Pinpoint the cell where the given text exists, returning its (X, Y) midpoint coordinate. 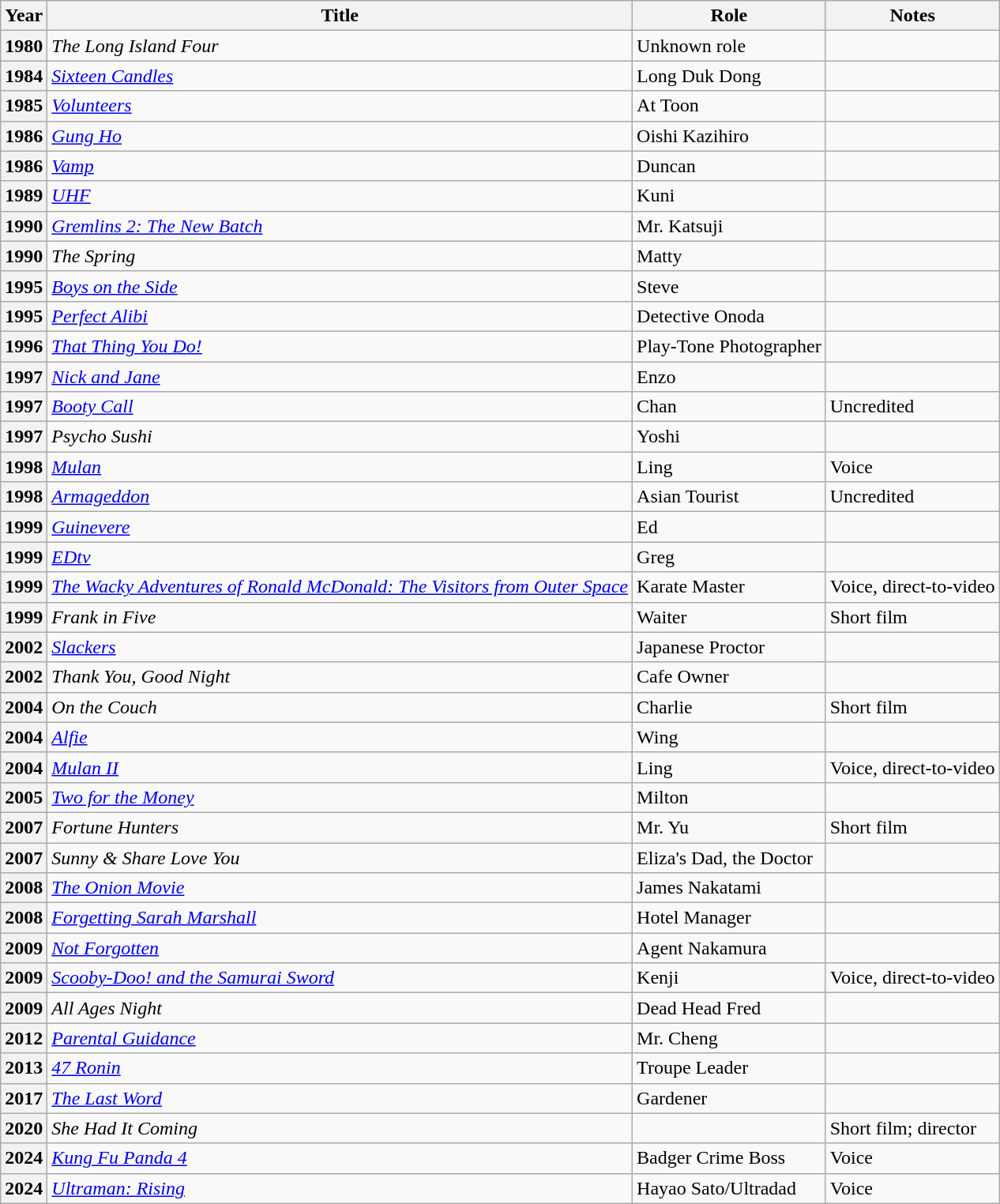
Two for the Money (340, 797)
Guinevere (340, 527)
The Last Word (340, 1098)
Dead Head Fred (730, 1008)
Booty Call (340, 407)
Volunteers (340, 106)
Agent Nakamura (730, 948)
Mr. Cheng (730, 1038)
Thank You, Good Night (340, 677)
Long Duk Dong (730, 76)
The Spring (340, 256)
UHF (340, 196)
Not Forgotten (340, 948)
Title (340, 16)
1985 (24, 106)
47 Ronin (340, 1068)
Scooby-Doo! and the Samurai Sword (340, 978)
Role (730, 16)
Badger Crime Boss (730, 1158)
Karate Master (730, 587)
Nick and Jane (340, 377)
Oishi Kazihiro (730, 136)
Alfie (340, 737)
Slackers (340, 647)
2012 (24, 1038)
Ed (730, 527)
Yoshi (730, 437)
She Had It Coming (340, 1128)
Short film; director (912, 1128)
Mulan (340, 467)
Frank in Five (340, 617)
Hayao Sato/Ultradad (730, 1188)
Gung Ho (340, 136)
Psycho Sushi (340, 437)
Greg (730, 557)
Charlie (730, 707)
Forgetting Sarah Marshall (340, 918)
Enzo (730, 377)
Year (24, 16)
Sunny & Share Love You (340, 857)
At Toon (730, 106)
Mr. Yu (730, 827)
Gremlins 2: The New Batch (340, 226)
Cafe Owner (730, 677)
Ultraman: Rising (340, 1188)
Hotel Manager (730, 918)
Milton (730, 797)
Chan (730, 407)
The Long Island Four (340, 46)
That Thing You Do! (340, 346)
The Onion Movie (340, 888)
Kenji (730, 978)
Sixteen Candles (340, 76)
Japanese Proctor (730, 647)
Boys on the Side (340, 286)
James Nakatami (730, 888)
Wing (730, 737)
Kuni (730, 196)
Perfect Alibi (340, 316)
Unknown role (730, 46)
2020 (24, 1128)
Notes (912, 16)
Troupe Leader (730, 1068)
Parental Guidance (340, 1038)
EDtv (340, 557)
Steve (730, 286)
Matty (730, 256)
Gardener (730, 1098)
All Ages Night (340, 1008)
2005 (24, 797)
Play-Tone Photographer (730, 346)
1984 (24, 76)
On the Couch (340, 707)
1996 (24, 346)
Eliza's Dad, the Doctor (730, 857)
Detective Onoda (730, 316)
Duncan (730, 166)
Vamp (340, 166)
Mulan II (340, 767)
Fortune Hunters (340, 827)
2017 (24, 1098)
Kung Fu Panda 4 (340, 1158)
Armageddon (340, 497)
1980 (24, 46)
Waiter (730, 617)
The Wacky Adventures of Ronald McDonald: The Visitors from Outer Space (340, 587)
Asian Tourist (730, 497)
1989 (24, 196)
2013 (24, 1068)
Mr. Katsuji (730, 226)
